Detect which cell encompasses the target text, then output its (X, Y) center coordinate. 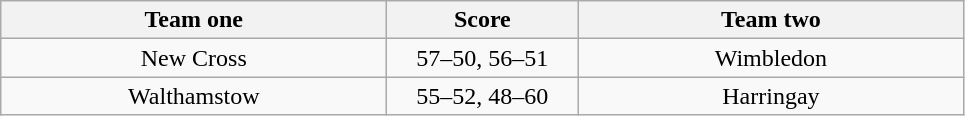
Walthamstow (194, 96)
New Cross (194, 58)
Team one (194, 20)
Team two (771, 20)
Harringay (771, 96)
Wimbledon (771, 58)
55–52, 48–60 (482, 96)
57–50, 56–51 (482, 58)
Score (482, 20)
